Extract the (X, Y) coordinate from the center of the cell holding the provided text.  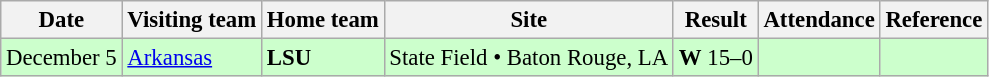
W 15–0 (716, 58)
Reference (934, 20)
State Field • Baton Rouge, LA (528, 58)
Site (528, 20)
Home team (324, 20)
Arkansas (192, 58)
Attendance (819, 20)
Visiting team (192, 20)
LSU (324, 58)
Result (716, 20)
December 5 (62, 58)
Date (62, 20)
